For the text-containing cell, return its midpoint in [x, y] coordinate format. 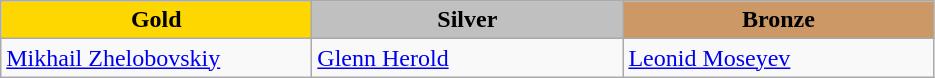
Leonid Moseyev [778, 58]
Gold [156, 20]
Glenn Herold [468, 58]
Bronze [778, 20]
Silver [468, 20]
Mikhail Zhelobovskiy [156, 58]
